Pinpoint the cell where the given text exists, returning its (X, Y) midpoint coordinate. 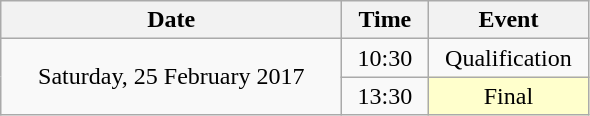
Qualification (508, 58)
Event (508, 20)
10:30 (385, 58)
Date (172, 20)
13:30 (385, 96)
Saturday, 25 February 2017 (172, 77)
Final (508, 96)
Time (385, 20)
